Pinpoint the cell where the given text exists, returning its (x, y) midpoint coordinate. 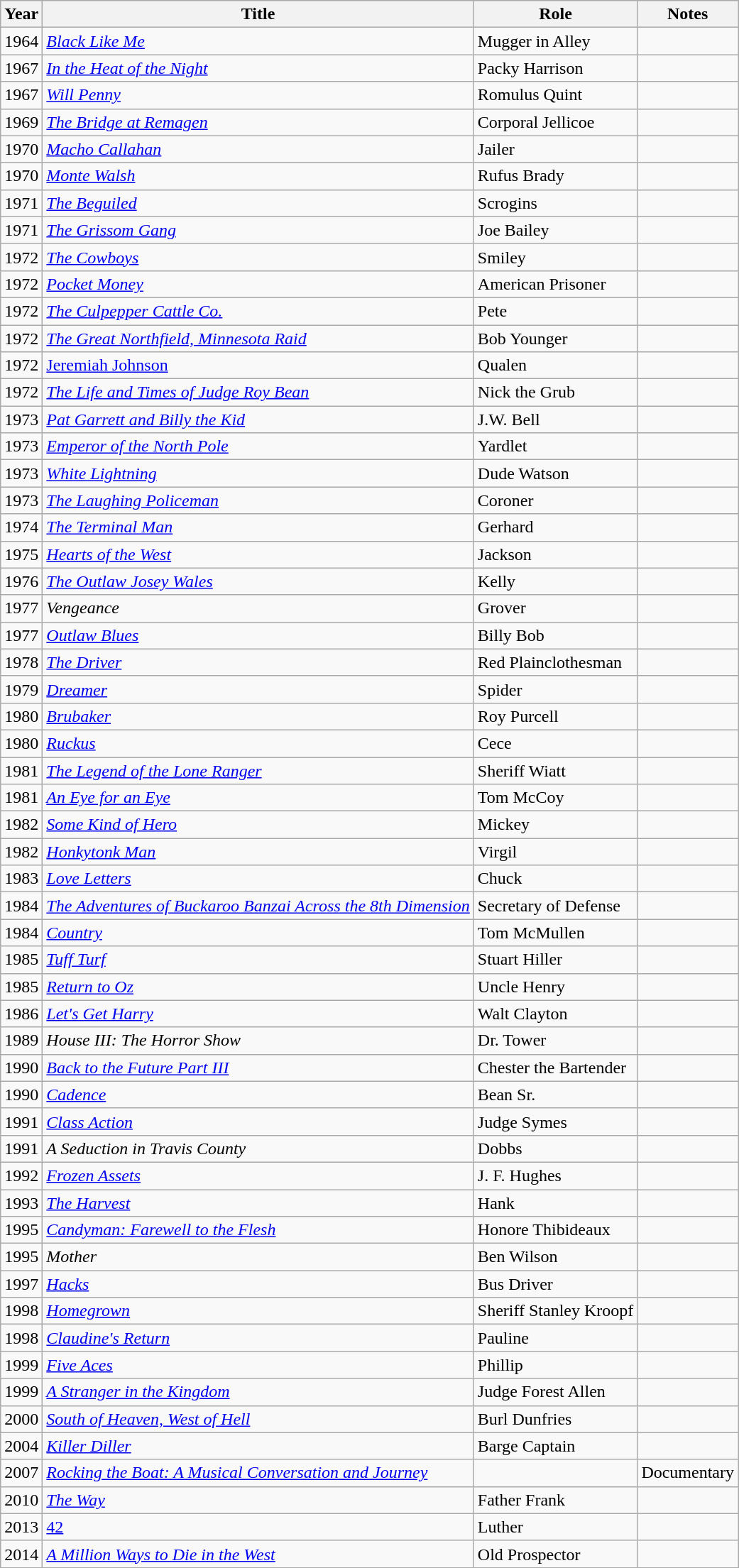
The Culpepper Cattle Co. (258, 311)
Hank (555, 1203)
2007 (21, 1473)
Dreamer (258, 689)
Let's Get Harry (258, 1014)
Cadence (258, 1095)
1989 (21, 1041)
Chuck (555, 879)
2013 (21, 1527)
Return to Oz (258, 987)
Joe Bailey (555, 230)
Coroner (555, 500)
The Harvest (258, 1203)
Mugger in Alley (555, 41)
Brubaker (258, 716)
1997 (21, 1284)
1986 (21, 1014)
Vengeance (258, 608)
Jeremiah Johnson (258, 366)
The Way (258, 1500)
Macho Callahan (258, 149)
Virgil (555, 852)
Dr. Tower (555, 1041)
J.W. Bell (555, 420)
Pauline (555, 1338)
42 (258, 1527)
Bean Sr. (555, 1095)
Uncle Henry (555, 987)
Ben Wilson (555, 1257)
Monte Walsh (258, 176)
The Laughing Policeman (258, 500)
The Legend of the Lone Ranger (258, 770)
J. F. Hughes (555, 1175)
Qualen (555, 366)
Mickey (555, 825)
2010 (21, 1500)
Some Kind of Hero (258, 825)
Homegrown (258, 1311)
2000 (21, 1419)
1992 (21, 1175)
The Beguiled (258, 203)
In the Heat of the Night (258, 68)
A Seduction in Travis County (258, 1148)
Hacks (258, 1284)
Smiley (555, 257)
Corporal Jellicoe (555, 122)
1964 (21, 41)
Spider (555, 689)
Cece (555, 743)
Black Like Me (258, 41)
Judge Symes (555, 1122)
Father Frank (555, 1500)
Honkytonk Man (258, 852)
The Bridge at Remagen (258, 122)
Role (555, 14)
Tuff Turf (258, 960)
Roy Purcell (555, 716)
Nick the Grub (555, 393)
Chester the Bartender (555, 1068)
Secretary of Defense (555, 906)
Grover (555, 608)
1979 (21, 689)
Back to the Future Part III (258, 1068)
Year (21, 14)
The Outlaw Josey Wales (258, 581)
Killer Diller (258, 1446)
An Eye for an Eye (258, 798)
Phillip (555, 1365)
The Adventures of Buckaroo Banzai Across the 8th Dimension (258, 906)
Packy Harrison (555, 68)
Tom McCoy (555, 798)
Billy Bob (555, 635)
Love Letters (258, 879)
Burl Dunfries (555, 1419)
Barge Captain (555, 1446)
Jackson (555, 554)
The Life and Times of Judge Roy Bean (258, 393)
1975 (21, 554)
Bob Younger (555, 339)
Dobbs (555, 1148)
Walt Clayton (555, 1014)
The Terminal Man (258, 527)
Documentary (688, 1473)
White Lightning (258, 473)
The Driver (258, 662)
South of Heaven, West of Hell (258, 1419)
Mother (258, 1257)
Will Penny (258, 95)
Frozen Assets (258, 1175)
1983 (21, 879)
The Great Northfield, Minnesota Raid (258, 339)
The Cowboys (258, 257)
1974 (21, 527)
Scrogins (555, 203)
Pete (555, 311)
Title (258, 14)
Sheriff Wiatt (555, 770)
Judge Forest Allen (555, 1392)
Red Plainclothesman (555, 662)
House III: The Horror Show (258, 1041)
Stuart Hiller (555, 960)
American Prisoner (555, 284)
Hearts of the West (258, 554)
Class Action (258, 1122)
1978 (21, 662)
Pocket Money (258, 284)
Luther (555, 1527)
Claudine's Return (258, 1338)
A Stranger in the Kingdom (258, 1392)
The Grissom Gang (258, 230)
Tom McMullen (555, 933)
Gerhard (555, 527)
Candyman: Farewell to the Flesh (258, 1230)
Five Aces (258, 1365)
Old Prospector (555, 1554)
1976 (21, 581)
Emperor of the North Pole (258, 446)
Pat Garrett and Billy the Kid (258, 420)
1993 (21, 1203)
1969 (21, 122)
2004 (21, 1446)
Ruckus (258, 743)
Outlaw Blues (258, 635)
Rufus Brady (555, 176)
Honore Thibideaux (555, 1230)
Dude Watson (555, 473)
Sheriff Stanley Kroopf (555, 1311)
A Million Ways to Die in the West (258, 1554)
Yardlet (555, 446)
Kelly (555, 581)
Bus Driver (555, 1284)
2014 (21, 1554)
Notes (688, 14)
Jailer (555, 149)
Country (258, 933)
Romulus Quint (555, 95)
Rocking the Boat: A Musical Conversation and Journey (258, 1473)
